Extract the (x, y) coordinate from the center of the cell holding the provided text.  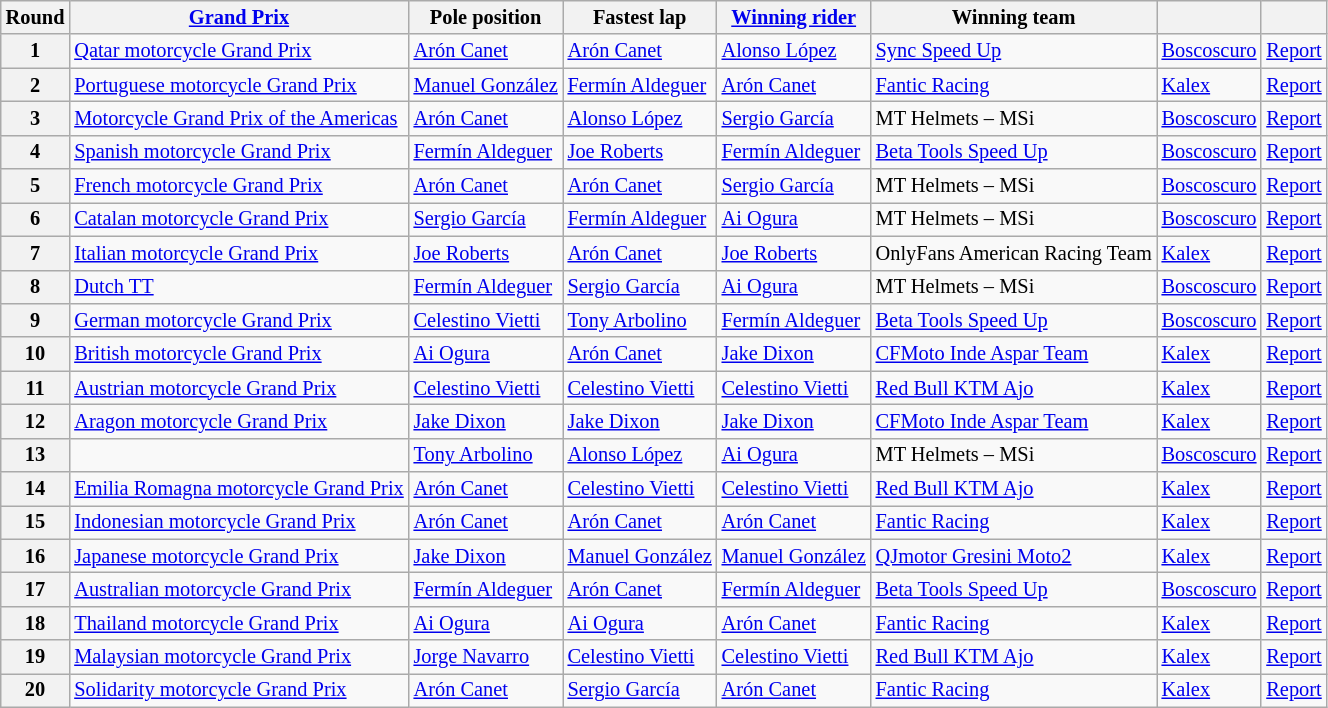
Indonesian motorcycle Grand Prix (238, 522)
Japanese motorcycle Grand Prix (238, 556)
Pole position (486, 17)
20 (36, 690)
Emilia Romagna motorcycle Grand Prix (238, 489)
Fastest lap (640, 17)
12 (36, 421)
Thailand motorcycle Grand Prix (238, 623)
Round (36, 17)
6 (36, 219)
OnlyFans American Racing Team (1014, 253)
2 (36, 85)
British motorcycle Grand Prix (238, 354)
Italian motorcycle Grand Prix (238, 253)
Motorcycle Grand Prix of the Americas (238, 118)
Austrian motorcycle Grand Prix (238, 388)
Solidarity motorcycle Grand Prix (238, 690)
Portuguese motorcycle Grand Prix (238, 85)
17 (36, 589)
14 (36, 489)
19 (36, 657)
Spanish motorcycle Grand Prix (238, 152)
Jorge Navarro (486, 657)
French motorcycle Grand Prix (238, 186)
11 (36, 388)
Grand Prix (238, 17)
Winning rider (794, 17)
3 (36, 118)
1 (36, 51)
4 (36, 152)
Aragon motorcycle Grand Prix (238, 421)
5 (36, 186)
15 (36, 522)
10 (36, 354)
18 (36, 623)
Qatar motorcycle Grand Prix (238, 51)
Australian motorcycle Grand Prix (238, 589)
Malaysian motorcycle Grand Prix (238, 657)
Sync Speed Up (1014, 51)
9 (36, 320)
Catalan motorcycle Grand Prix (238, 219)
German motorcycle Grand Prix (238, 320)
7 (36, 253)
Dutch TT (238, 287)
8 (36, 287)
Winning team (1014, 17)
16 (36, 556)
13 (36, 455)
QJmotor Gresini Moto2 (1014, 556)
